For the text-containing cell, return its midpoint in [x, y] coordinate format. 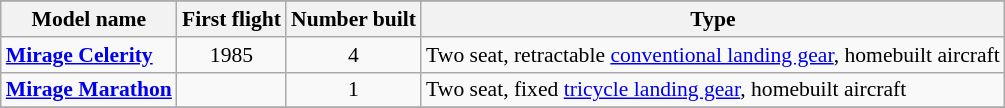
Model name [89, 19]
Two seat, fixed tricycle landing gear, homebuilt aircraft [713, 90]
4 [354, 55]
Mirage Marathon [89, 90]
Type [713, 19]
1985 [232, 55]
Two seat, retractable conventional landing gear, homebuilt aircraft [713, 55]
1 [354, 90]
Number built [354, 19]
First flight [232, 19]
Mirage Celerity [89, 55]
